Pinpoint the cell where the given text exists, returning its (x, y) midpoint coordinate. 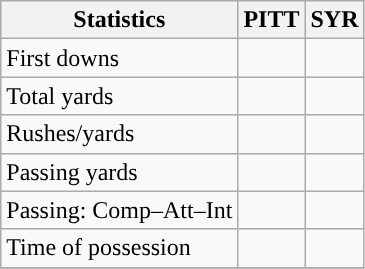
Total yards (120, 96)
Time of possession (120, 248)
Rushes/yards (120, 134)
Passing: Comp–Att–Int (120, 210)
Statistics (120, 20)
SYR (334, 20)
PITT (272, 20)
Passing yards (120, 172)
First downs (120, 58)
